Find where the given text appears and provide that cell's center as [X, Y] coordinate. 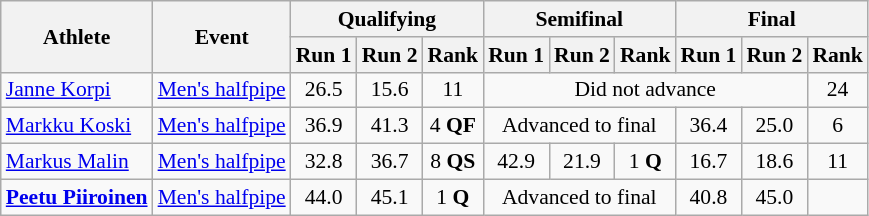
42.9 [516, 162]
18.6 [774, 162]
44.0 [324, 197]
16.7 [708, 162]
4 QF [454, 126]
24 [838, 90]
Markku Koski [77, 126]
26.5 [324, 90]
Athlete [77, 36]
Did not advance [645, 90]
8 QS [454, 162]
Markus Malin [77, 162]
32.8 [324, 162]
36.9 [324, 126]
21.9 [582, 162]
41.3 [390, 126]
36.7 [390, 162]
45.1 [390, 197]
Final [771, 19]
40.8 [708, 197]
6 [838, 126]
15.6 [390, 90]
Qualifying [387, 19]
45.0 [774, 197]
Janne Korpi [77, 90]
Semifinal [579, 19]
Event [222, 36]
25.0 [774, 126]
36.4 [708, 126]
Peetu Piiroinen [77, 197]
